Search for the cell housing the specified text and yield its (x, y) center coordinate. 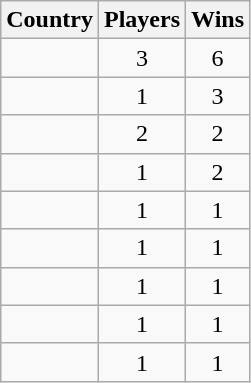
Wins (218, 20)
Players (142, 20)
Country (50, 20)
6 (218, 58)
